Locate the cell with the specified text and output its (x, y) center coordinate. 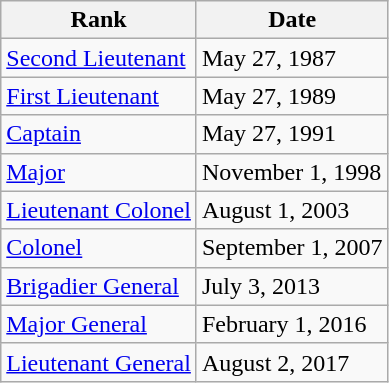
Second Lieutenant (99, 58)
May 27, 1989 (292, 96)
Captain (99, 134)
Major (99, 172)
Rank (99, 20)
May 27, 1987 (292, 58)
Date (292, 20)
Major General (99, 324)
Lieutenant General (99, 362)
September 1, 2007 (292, 248)
May 27, 1991 (292, 134)
Lieutenant Colonel (99, 210)
July 3, 2013 (292, 286)
First Lieutenant (99, 96)
February 1, 2016 (292, 324)
November 1, 1998 (292, 172)
Colonel (99, 248)
Brigadier General (99, 286)
August 2, 2017 (292, 362)
August 1, 2003 (292, 210)
